Scan for the cell matching the given text and deliver its [x, y] coordinate at center. 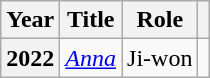
Ji-won [160, 58]
Title [91, 20]
Role [160, 20]
Year [30, 20]
2022 [30, 58]
Anna [91, 58]
